Determine the (x, y) coordinate at the center of the cell enclosing the given text.  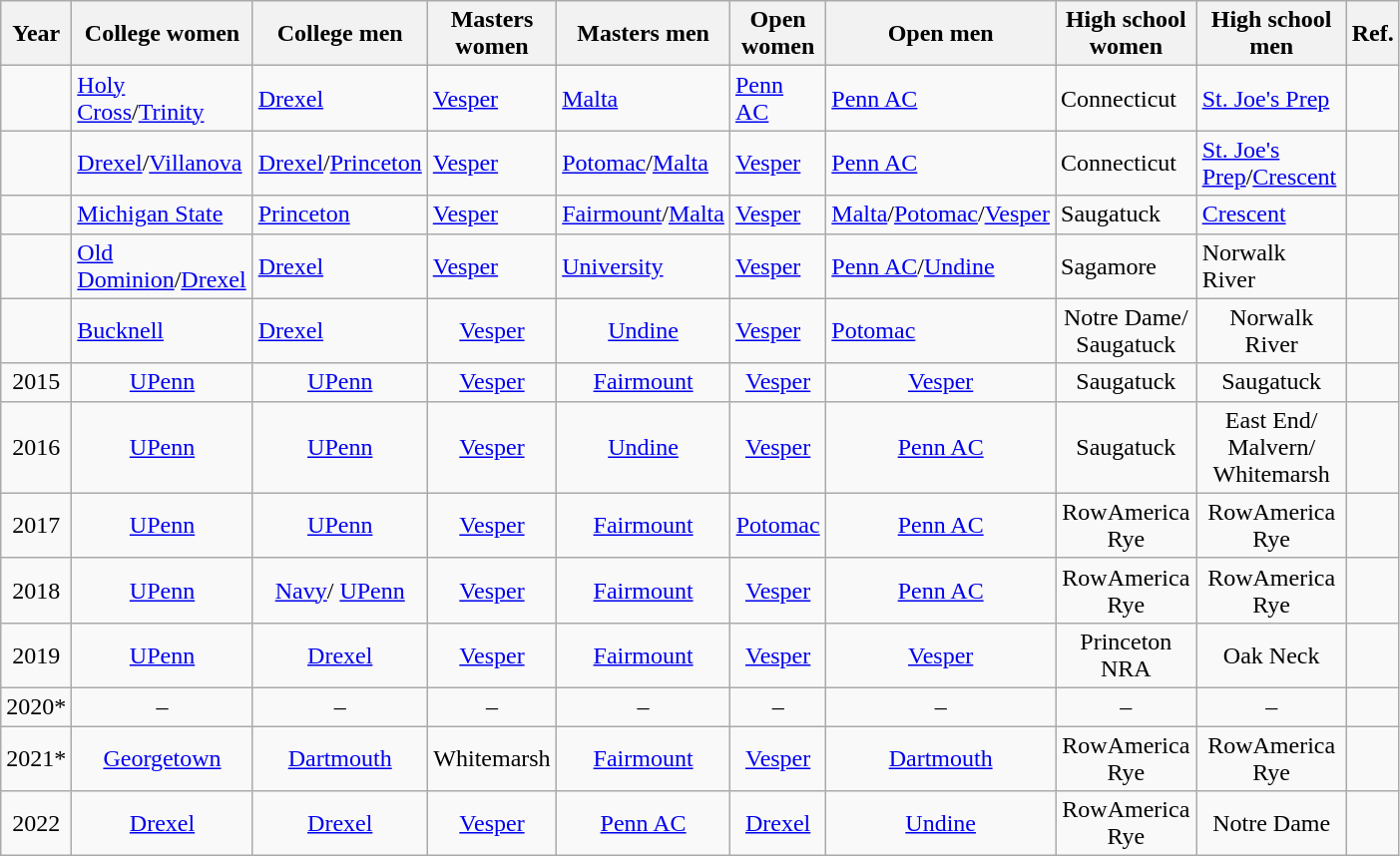
2020* (36, 706)
Masters women (491, 34)
Drexel/Villanova (162, 164)
Georgetown (162, 758)
Drexel/Princeton (339, 164)
Open women (777, 34)
Whitemarsh (491, 758)
Masters men (644, 34)
Notre Dame (1271, 824)
St. Joe's Prep/Crescent (1271, 164)
High school men (1271, 34)
Potomac/Malta (644, 164)
Sagamore (1127, 265)
East End/ Malvern/ Whitemarsh (1271, 447)
Penn AC/Undine (941, 265)
College women (162, 34)
Navy/ UPenn (339, 591)
2019 (36, 654)
2016 (36, 447)
Malta/Potomac/Vesper (941, 214)
Malta (644, 98)
Notre Dame/ Saugatuck (1127, 331)
Year (36, 34)
2021* (36, 758)
Oak Neck (1271, 654)
Open men (941, 34)
2017 (36, 525)
Crescent (1271, 214)
Holy Cross/Trinity (162, 98)
University (644, 265)
Fairmount/Malta (644, 214)
St. Joe's Prep (1271, 98)
Bucknell (162, 331)
College men (339, 34)
2022 (36, 824)
Ref. (1373, 34)
Princeton (339, 214)
Princeton NRA (1127, 654)
High school women (1127, 34)
Old Dominion/Drexel (162, 265)
2015 (36, 382)
2018 (36, 591)
Michigan State (162, 214)
